Search for the cell housing the specified text and yield its [X, Y] center coordinate. 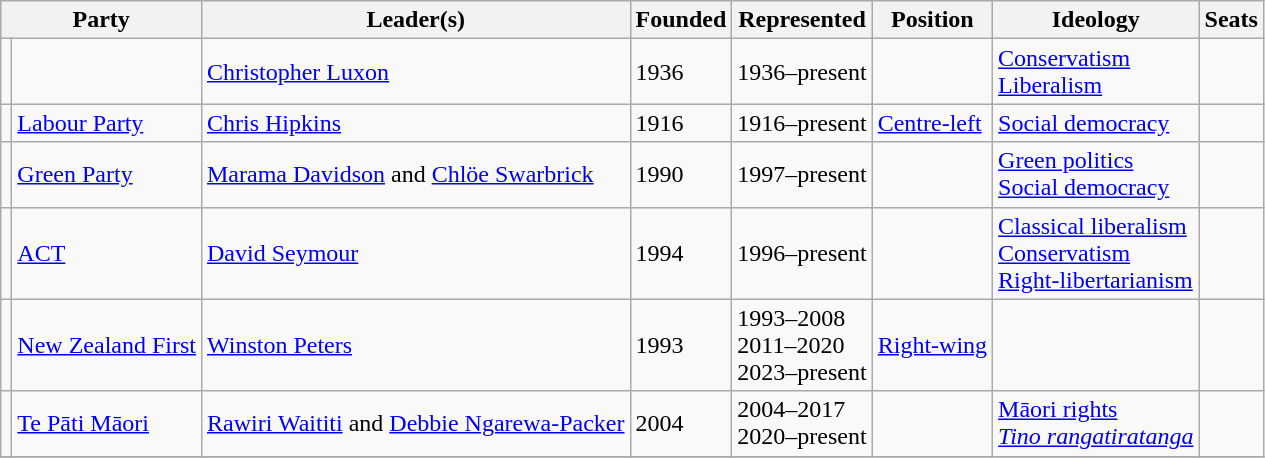
Classical liberalism Conservatism Right-libertarianism [1096, 253]
1936–present [802, 72]
Social democracy [1096, 123]
1997–present [802, 174]
Right-wing [932, 345]
Position [932, 20]
Conservatism Liberalism [1096, 72]
1994 [681, 253]
1916–present [802, 123]
Rawiri Waititi and Debbie Ngarewa-Packer [416, 424]
1993–20082011–20202023–present [802, 345]
Leader(s) [416, 20]
1990 [681, 174]
Te Pāti Māori [107, 424]
1993 [681, 345]
Founded [681, 20]
Green politics Social democracy [1096, 174]
Represented [802, 20]
2004 [681, 424]
Labour Party [107, 123]
New Zealand First [107, 345]
1936 [681, 72]
Chris Hipkins [416, 123]
Seats [1231, 20]
David Seymour [416, 253]
Ideology [1096, 20]
Winston Peters [416, 345]
2004–20172020–present [802, 424]
Centre-left [932, 123]
Party [102, 20]
1916 [681, 123]
Christopher Luxon [416, 72]
1996–present [802, 253]
Green Party [107, 174]
Māori rights Tino rangatiratanga [1096, 424]
ACT [107, 253]
Marama Davidson and Chlöe Swarbrick [416, 174]
